Search for the cell housing the specified text and yield its (X, Y) center coordinate. 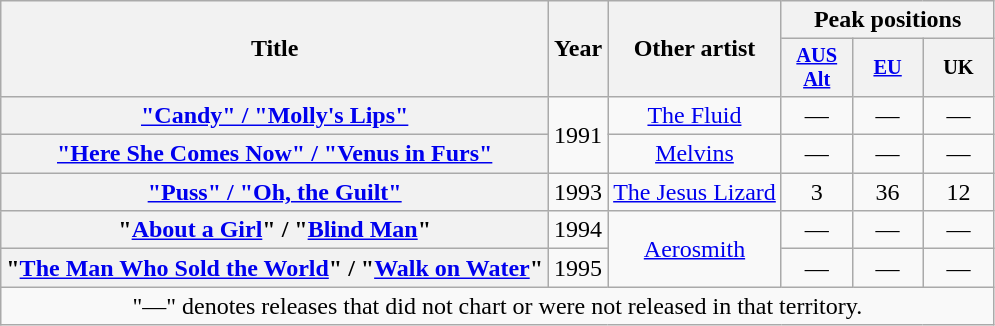
1991 (578, 134)
3 (816, 192)
1995 (578, 268)
"The Man Who Sold the World" / "Walk on Water" (275, 268)
Title (275, 49)
36 (888, 192)
Melvins (695, 154)
The Fluid (695, 115)
EU (888, 68)
Aerosmith (695, 249)
1994 (578, 230)
"Puss" / "Oh, the Guilt" (275, 192)
"—" denotes releases that did not chart or were not released in that territory. (498, 306)
The Jesus Lizard (695, 192)
"Here She Comes Now" / "Venus in Furs" (275, 154)
Peak positions (888, 20)
12 (958, 192)
"Candy" / "Molly's Lips" (275, 115)
1993 (578, 192)
UK (958, 68)
AUSAlt (816, 68)
"About a Girl" / "Blind Man" (275, 230)
Year (578, 49)
Other artist (695, 49)
